Search for the cell housing the specified text and yield its (X, Y) center coordinate. 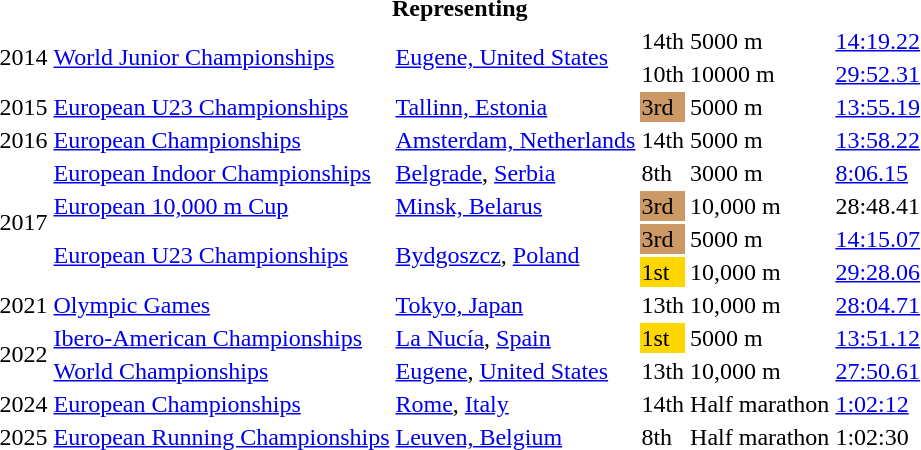
Half marathon (760, 404)
World Junior Championships (222, 58)
Ibero-American Championships (222, 338)
Rome, Italy (516, 404)
Tokyo, Japan (516, 305)
10th (663, 74)
Olympic Games (222, 305)
La Nucía, Spain (516, 338)
Minsk, Belarus (516, 206)
3000 m (760, 173)
10000 m (760, 74)
European 10,000 m Cup (222, 206)
European Indoor Championships (222, 173)
World Championships (222, 371)
Tallinn, Estonia (516, 107)
Bydgoszcz, Poland (516, 256)
8th (663, 173)
Belgrade, Serbia (516, 173)
Amsterdam, Netherlands (516, 140)
